Provide the [x, y] coordinate of the cell's center where the given text is located.  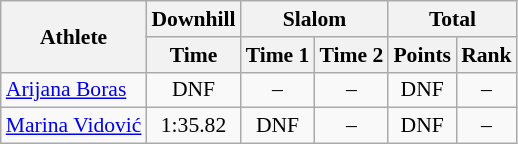
Points [422, 55]
Time 1 [278, 55]
Marina Vidović [74, 126]
Time [193, 55]
Slalom [315, 19]
1:35.82 [193, 126]
Downhill [193, 19]
Athlete [74, 36]
Time 2 [351, 55]
Arijana Boras [74, 90]
Total [452, 19]
Rank [486, 55]
